Extract the (X, Y) coordinate from the center of the cell holding the provided text.  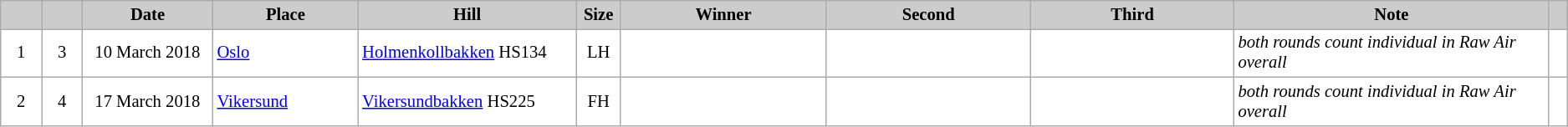
Note (1392, 14)
LH (599, 53)
Vikersundbakken HS225 (467, 101)
2 (22, 101)
17 March 2018 (148, 101)
Hill (467, 14)
Place (286, 14)
Winner (723, 14)
Date (148, 14)
Second (928, 14)
3 (62, 53)
4 (62, 101)
Oslo (286, 53)
FH (599, 101)
1 (22, 53)
Third (1132, 14)
Size (599, 14)
10 March 2018 (148, 53)
Holmenkollbakken HS134 (467, 53)
Vikersund (286, 101)
